Extract the (x, y) coordinate from the center of the cell holding the provided text.  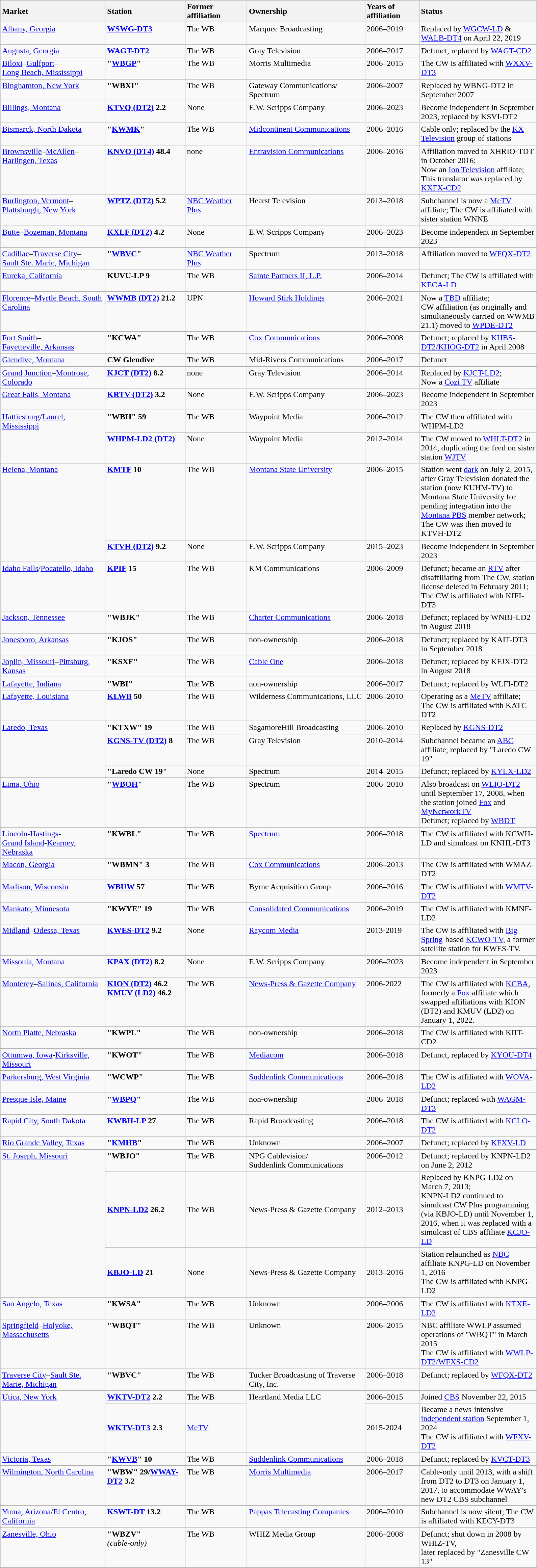
2006–2013 (392, 869)
Station relaunched as NBC affiliate KNPG-LD on November 1, 2016The CW is affiliated with KNPG-LD2 (478, 1273)
WPTZ (DT2) 5.2 (145, 210)
"WBW" 29/WWAY-DT2 3.2 (145, 1486)
KNVO (DT4) 48.4 (145, 169)
Cadillac–Traverse City–Sault Ste. Marie, Michigan (53, 258)
KION (DT2) 46.2KMUV (LD2) 46.2 (145, 1002)
NPG Cablevision/Suddenlink Communications (306, 1160)
"WBOH" (145, 803)
Replaced by WBNG-DT2 in September 2007 (478, 90)
Albany, Georgia (53, 33)
KUVU-LP 9 (145, 280)
Rapid Broadcasting (306, 1125)
"WBMN" 3 (145, 869)
CW Glendive (145, 360)
KM Communications (306, 586)
2010–2014 (392, 750)
Defunct; replaced by KVCT-DT3 (478, 1459)
Billings, Montana (53, 112)
Station (145, 11)
KTVQ (DT2) 2.2 (145, 112)
Great Falls, Montana (53, 399)
Market (53, 11)
The CW is affiliated with KMNF-LD2 (478, 913)
Parkersburg, West Virginia (53, 1081)
"Laredo CW 19" (145, 772)
"KWYE" 19 (145, 913)
Brownsville–McAllen–Harlingen, Texas (53, 169)
The CW is affiliated with KCWH-LD and simulcast on KNHL-DT3 (478, 843)
WKTV-DT3 2.3 (145, 1428)
"WBJK" (145, 622)
KRTV (DT2) 3.2 (145, 399)
2006–2021 (392, 311)
KXLF (DT2) 4.2 (145, 236)
Burlington, Vermont–Plattsburgh, New York (53, 210)
SagamoreHill Broadcasting (306, 727)
Mankato, Minnesota (53, 913)
North Platte, Nebraska (53, 1037)
The CW is affiliated with WMAZ-DT2 (478, 869)
Yuma, Arizona/El Centro, California (53, 1517)
Defunct; shut down in 2008 by WHIZ-TV,later replaced by "Zanesville CW 13" (478, 1548)
The CW then affiliated with WHPM-LD2 (478, 421)
"WBH" 59 (145, 421)
MeTV (216, 1428)
"WBGP" (145, 68)
Joplin, Missouri–Pittsburg, Kansas (53, 666)
Defunct; The CW is affiliated with KECA-LD (478, 280)
Laredo, Texas (53, 749)
Cable One (306, 666)
KLWB 50 (145, 705)
"KWOT" (145, 1060)
Became a news-intensive independent station September 1, 2024The CW is affiliated with WFXV-DT2 (478, 1428)
Grand Junction–Montrose, Colorado (53, 377)
Become independent in September 2023, replaced by KSVI-DT2 (478, 112)
Midland–Odessa, Texas (53, 940)
Cable only; replaced by the KX Television group of stations (478, 134)
Cable-only until 2013, with a shift from DT2 to DT3 on January 1, 2017, to accommodate WWAY's new DT2 CBS subchannel (478, 1486)
Wilderness Communications, LLC (306, 705)
Fort Smith–Fayetteville, Arkansas (53, 342)
Traverse City–Sault Ste. Marie, Michigan (53, 1380)
Lincoln-Hastings-Grand Island-Kearney, Nebraska (53, 843)
Presque Isle, Maine (53, 1103)
The CW is affiliated with KIIT-CD2 (478, 1037)
Lima, Ohio (53, 803)
"KWMK" (145, 134)
2015-2024 (392, 1428)
Hearst Television (306, 210)
WHIZ Media Group (306, 1548)
Defunct; replaced by KFJX-DT2 in August 2018 (478, 666)
Formeraffiliation (216, 11)
Consolidated Communications (306, 913)
Springfield–Holyoke, Massachusetts (53, 1344)
WWMB (DT2) 21.2 (145, 311)
2014–2015 (392, 772)
Lafayette, Louisiana (53, 705)
2015–2023 (392, 551)
Madison, Wisconsin (53, 891)
UPN (216, 311)
"WBPQ" (145, 1103)
Butte–Bozeman, Montana (53, 236)
WHPM-LD2 (DT2) (145, 448)
Operating as a MeTV affiliate;The CW is affiliated with KATC-DT2 (478, 705)
Replaced by KGNS-DT2 (478, 727)
NBC affiliate WWLP assumed operations of "WBQT" in March 2015The CW is affiliated with WWLP-DT2/WFXS-CD2 (478, 1344)
Biloxi–Gulfport–Long Beach, Mississippi (53, 68)
KTVH (DT2) 9.2 (145, 551)
"KCWA" (145, 342)
Glendive, Montana (53, 360)
Monterey–Salinas, California (53, 1002)
Pappas Telecasting Companies (306, 1517)
Florence–Myrtle Beach, South Carolina (53, 311)
"WBJO" (145, 1160)
The CW is affiliated with WXXV-DT3 (478, 68)
Defunct; became an RTV after disaffiliating from The CW, station license deleted in February 2011;The CW is affiliated with KIFI-DT3 (478, 586)
Defunct, replaced by WAGT-CD2 (478, 51)
"KSXF" (145, 666)
Defunct; replaced by KNPN-LD2 on June 2, 2012 (478, 1160)
The CW is affiliated with WMTV-DT2 (478, 891)
Sainte Partners II, L.P. (306, 280)
"KJOS" (145, 644)
Years of affiliation (392, 11)
KSWT-DT 13.2 (145, 1517)
Status (478, 11)
Defunct; replaced by KAIT-DT3 in September 2018 (478, 644)
Zanesville, Ohio (53, 1548)
Rapid City, South Dakota (53, 1125)
Gateway Communications/Spectrum (306, 90)
Tucker Broadcasting of Traverse City, Inc. (306, 1380)
2012–2014 (392, 448)
St. Joseph, Missouri (53, 1223)
Defunct; replaced by WLFI-DT2 (478, 683)
"KWPL" (145, 1037)
Defunct; replaced by KFXV-LD (478, 1143)
Wilmington, North Carolina (53, 1486)
Utica, New York (53, 1421)
"KWSA" (145, 1308)
Midcontinent Communications (306, 134)
Lafayette, Indiana (53, 683)
Joined CBS November 22, 2015 (478, 1397)
WSWG-DT3 (145, 33)
"WBZV"(cable-only) (145, 1548)
The CW is affiliated with KCLO-DT2 (478, 1125)
San Angelo, Texas (53, 1308)
Replaced by WGCW-LD & WALB-DT4 on April 22, 2019 (478, 33)
"WBI" (145, 683)
Marquee Broadcasting (306, 33)
2006–2009 (392, 586)
KPAX (DT2) 8.2 (145, 966)
Defunct; replaced by KYLX-LD2 (478, 772)
The CW is affiliated with KTXE-LD2 (478, 1308)
Howard Stirk Holdings (306, 311)
"WBXI" (145, 90)
Byrne Acquisition Group (306, 891)
Raycom Media (306, 940)
Charter Communications (306, 622)
Rio Grande Valley, Texas (53, 1143)
The CW moved to WHLT-DT2 in 2014, duplicating the feed on sister station WJTV (478, 448)
Bismarck, North Dakota (53, 134)
Mid-Rivers Communications (306, 360)
Affiliation moved to XHRIO-TDT in October 2016;Now an Ion Television affiliate;This translator was replaced by KXFX-CD2 (478, 169)
"WBQT" (145, 1344)
Eureka, California (53, 280)
The CW is affiliated with KCBA, formerly a Fox affiliate which swapped affiliations with KION (DT2) and KMUV (LD2) on January 1, 2022. (478, 1002)
Macon, Georgia (53, 869)
The CW is affiliated with WOVA-LD2 (478, 1081)
Defunct; replaced by WFQX-DT2 (478, 1380)
Subchannel became an ABC affiliate, replaced by "Laredo CW 19" (478, 750)
KGNS-TV (DT2) 8 (145, 750)
Affiliation moved to WFQX-DT2 (478, 258)
KWBH-LP 27 (145, 1125)
KPIF 15 (145, 586)
2012–2013 (392, 1209)
Defunct, replaced by KYOU-DT4 (478, 1060)
Subchannel is now silent; The CW is affiliated with KECY-DT3 (478, 1517)
Defunct; replaced with WAGM-DT3 (478, 1103)
Also broadcast on WLIO-DT2 until September 17, 2008, when the station joined Fox and MyNetworkTVDefunct; replaced by WBDT (478, 803)
Heartland Media LLC (306, 1421)
"KWVB" 10 (145, 1459)
KNPN-LD2 26.2 (145, 1209)
Ottumwa, Iowa-Kirksville, Missouri (53, 1060)
KJCT (DT2) 8.2 (145, 377)
Defunct; replaced by KHBS-DT2/KHOG-DT2 in April 2008 (478, 342)
Helena, Montana (53, 513)
Jackson, Tennessee (53, 622)
KMTF 10 (145, 502)
Entravision Communications (306, 169)
The CW is affiliated with Big Spring-based KCWO-TV, a former satellite station for KWES-TV. (478, 940)
Missoula, Montana (53, 966)
Replaced by KJCT-LD2;Now a Cozi TV affiliate (478, 377)
"KMHB" (145, 1143)
Augusta, Georgia (53, 51)
WAGT-DT2 (145, 51)
WBUW 57 (145, 891)
Ownership (306, 11)
Subchannel is now a MeTV affiliate; The CW is affiliated with sister station WNNE (478, 210)
Hattiesburg/Laurel, Mississippi (53, 437)
Mediacom (306, 1060)
Binghamton, New York (53, 90)
KWES-DT2 9.2 (145, 940)
"KWBL" (145, 843)
2013–2016 (392, 1273)
Defunct; replaced by WNBJ-LD2 in August 2018 (478, 622)
2006-2022 (392, 1002)
Idaho Falls/Pocatello, Idaho (53, 586)
2006–2006 (392, 1308)
WKTV-DT2 2.2 (145, 1397)
Montana State University (306, 502)
Victoria, Texas (53, 1459)
"KTXW" 19 (145, 727)
2013-2019 (392, 940)
KBJO-LD 21 (145, 1273)
"WCWP" (145, 1081)
Defunct (478, 360)
Now a TBD affiliate;CW affiliation (as originally and simultaneously carried on WWMB 21.1) moved to WPDE-DT2 (478, 311)
Jonesboro, Arkansas (53, 644)
